Locate the cell with the specified text and output its (X, Y) center coordinate. 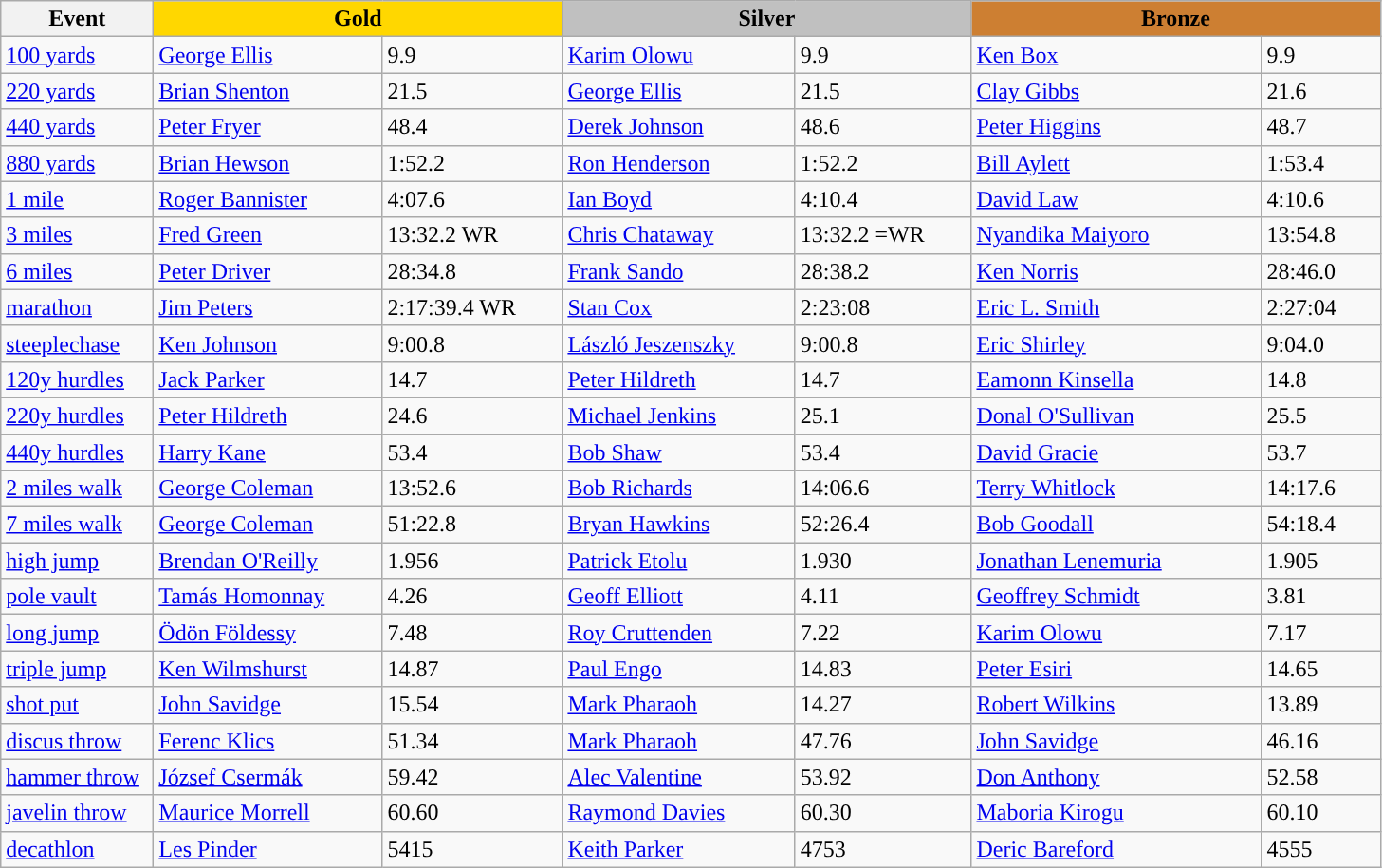
Ken Johnson (267, 343)
Bryan Hawkins (679, 525)
47.76 (883, 741)
53.92 (883, 777)
7.17 (1320, 633)
51:22.8 (472, 525)
24.6 (472, 416)
Frank Sando (679, 271)
Ödön Földessy (267, 633)
Keith Parker (679, 849)
880 yards (78, 163)
Raymond Davies (679, 813)
2 miles walk (78, 489)
Chris Chataway (679, 235)
4.26 (472, 597)
Eric L. Smith (1116, 307)
15.54 (472, 705)
hammer throw (78, 777)
Paul Engo (679, 669)
Eric Shirley (1116, 343)
József Csermák (267, 777)
Harry Kane (267, 452)
60.60 (472, 813)
Les Pinder (267, 849)
7.48 (472, 633)
52:26.4 (883, 525)
Clay Gibbs (1116, 91)
Robert Wilkins (1116, 705)
Brendan O'Reilly (267, 561)
Silver (766, 19)
David Gracie (1116, 452)
48.4 (472, 127)
Jonathan Lenemuria (1116, 561)
14:06.6 (883, 489)
Maurice Morrell (267, 813)
7 miles walk (78, 525)
7.22 (883, 633)
53.7 (1320, 452)
14.27 (883, 705)
Bob Richards (679, 489)
Peter Fryer (267, 127)
1 mile (78, 199)
Derek Johnson (679, 127)
Jack Parker (267, 379)
14.8 (1320, 379)
javelin throw (78, 813)
triple jump (78, 669)
3 miles (78, 235)
long jump (78, 633)
Eamonn Kinsella (1116, 379)
1.930 (883, 561)
Jim Peters (267, 307)
Patrick Etolu (679, 561)
Ian Boyd (679, 199)
Ken Norris (1116, 271)
100 yards (78, 55)
440 yards (78, 127)
13:32.2 =WR (883, 235)
Maboria Kirogu (1116, 813)
59.42 (472, 777)
Ron Henderson (679, 163)
Donal O'Sullivan (1116, 416)
David Law (1116, 199)
14.65 (1320, 669)
4.11 (883, 597)
Terry Whitlock (1116, 489)
Peter Driver (267, 271)
220y hurdles (78, 416)
48.7 (1320, 127)
Bob Goodall (1116, 525)
60.30 (883, 813)
14.87 (472, 669)
1.956 (472, 561)
Alec Valentine (679, 777)
Stan Cox (679, 307)
Ken Box (1116, 55)
Ken Wilmshurst (267, 669)
László Jeszenszky (679, 343)
Deric Bareford (1116, 849)
4:10.6 (1320, 199)
25.1 (883, 416)
21.6 (1320, 91)
Michael Jenkins (679, 416)
Nyandika Maiyoro (1116, 235)
9:04.0 (1320, 343)
Event (78, 19)
Bill Aylett (1116, 163)
marathon (78, 307)
60.10 (1320, 813)
Bob Shaw (679, 452)
54:18.4 (1320, 525)
6 miles (78, 271)
14.83 (883, 669)
Gold (359, 19)
13.89 (1320, 705)
51.34 (472, 741)
high jump (78, 561)
5415 (472, 849)
pole vault (78, 597)
decathlon (78, 849)
3.81 (1320, 597)
14:17.6 (1320, 489)
Tamás Homonnay (267, 597)
Roy Cruttenden (679, 633)
Ferenc Klics (267, 741)
13:52.6 (472, 489)
13:54.8 (1320, 235)
Brian Shenton (267, 91)
220 yards (78, 91)
48.6 (883, 127)
Peter Higgins (1116, 127)
Geoff Elliott (679, 597)
46.16 (1320, 741)
steeplechase (78, 343)
shot put (78, 705)
Geoffrey Schmidt (1116, 597)
4:07.6 (472, 199)
Don Anthony (1116, 777)
Bronze (1176, 19)
2:23:08 (883, 307)
2:17:39.4 WR (472, 307)
1:53.4 (1320, 163)
Roger Bannister (267, 199)
440y hurdles (78, 452)
2:27:04 (1320, 307)
Peter Esiri (1116, 669)
52.58 (1320, 777)
1.905 (1320, 561)
28:34.8 (472, 271)
13:32.2 WR (472, 235)
4:10.4 (883, 199)
Brian Hewson (267, 163)
Fred Green (267, 235)
120y hurdles (78, 379)
25.5 (1320, 416)
discus throw (78, 741)
4555 (1320, 849)
4753 (883, 849)
28:38.2 (883, 271)
28:46.0 (1320, 271)
